Output the (X, Y) coordinate of the center of the cell containing the given text.  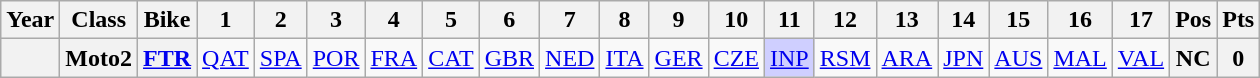
FTR (168, 58)
Year (30, 20)
11 (790, 20)
2 (280, 20)
7 (570, 20)
INP (790, 58)
GBR (509, 58)
Moto2 (99, 58)
GER (678, 58)
15 (1018, 20)
Pts (1238, 20)
CAT (451, 58)
10 (736, 20)
ARA (907, 58)
14 (964, 20)
ITA (624, 58)
13 (907, 20)
9 (678, 20)
CZE (736, 58)
17 (1140, 20)
NC (1194, 58)
1 (226, 20)
JPN (964, 58)
Pos (1194, 20)
Class (99, 20)
4 (394, 20)
POR (336, 58)
NED (570, 58)
5 (451, 20)
0 (1238, 58)
VAL (1140, 58)
MAL (1080, 58)
FRA (394, 58)
QAT (226, 58)
RSM (845, 58)
16 (1080, 20)
12 (845, 20)
3 (336, 20)
6 (509, 20)
SPA (280, 58)
8 (624, 20)
Bike (168, 20)
AUS (1018, 58)
